Locate the cell with the specified text and output its (x, y) center coordinate. 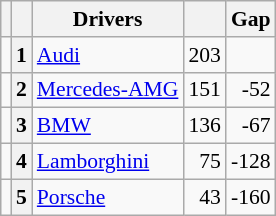
Audi (108, 55)
136 (204, 126)
-128 (251, 162)
-67 (251, 126)
-160 (251, 197)
-52 (251, 90)
Gap (251, 19)
Drivers (108, 19)
4 (22, 162)
151 (204, 90)
Porsche (108, 197)
2 (22, 90)
Mercedes-AMG (108, 90)
1 (22, 55)
43 (204, 197)
5 (22, 197)
BMW (108, 126)
75 (204, 162)
3 (22, 126)
203 (204, 55)
Lamborghini (108, 162)
